Detect which cell encompasses the target text, then output its (x, y) center coordinate. 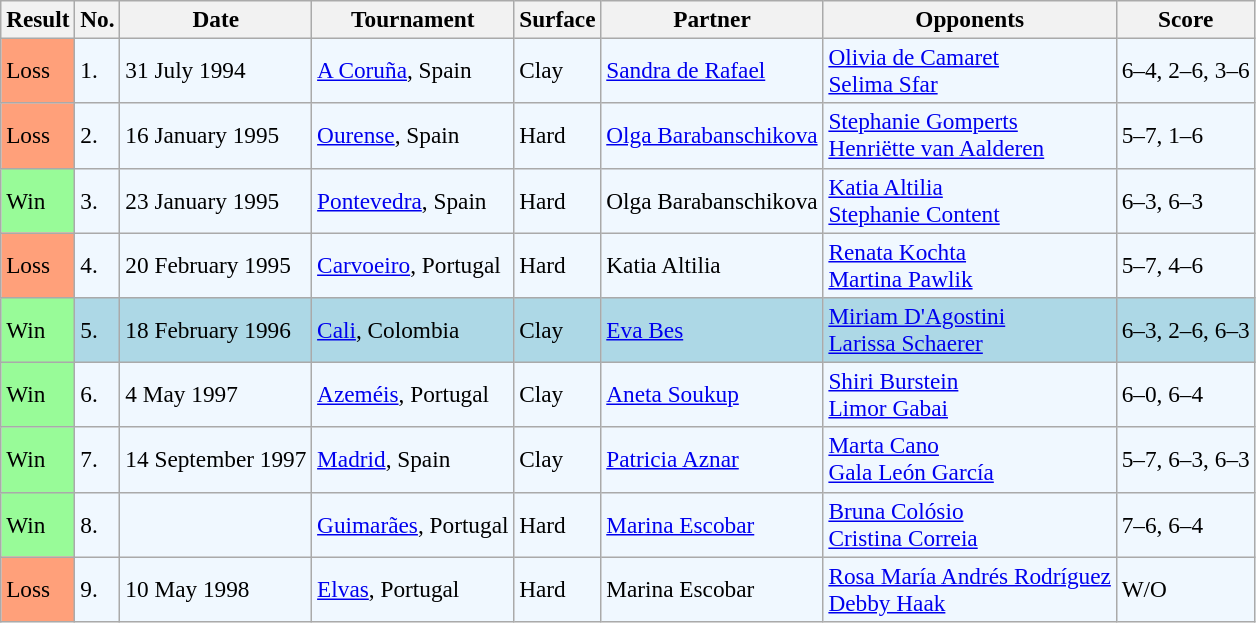
5. (98, 330)
6. (98, 394)
A Coruña, Spain (413, 70)
1. (98, 70)
Guimarães, Portugal (413, 524)
Pontevedra, Spain (413, 200)
Score (1186, 19)
31 July 1994 (216, 70)
Katia Altilia Stephanie Content (970, 200)
14 September 1997 (216, 460)
7–6, 6–4 (1186, 524)
Cali, Colombia (413, 330)
Result (38, 19)
Partner (712, 19)
9. (98, 588)
7. (98, 460)
Date (216, 19)
Olivia de Camaret Selima Sfar (970, 70)
Katia Altilia (712, 264)
4 May 1997 (216, 394)
Marta Cano Gala León García (970, 460)
Surface (558, 19)
5–7, 6–3, 6–3 (1186, 460)
Tournament (413, 19)
Elvas, Portugal (413, 588)
Ourense, Spain (413, 136)
Patricia Aznar (712, 460)
Stephanie Gomperts Henriëtte van Aalderen (970, 136)
Aneta Soukup (712, 394)
5–7, 1–6 (1186, 136)
6–0, 6–4 (1186, 394)
Bruna Colósio Cristina Correia (970, 524)
10 May 1998 (216, 588)
Miriam D'Agostini Larissa Schaerer (970, 330)
23 January 1995 (216, 200)
Shiri Burstein Limor Gabai (970, 394)
Carvoeiro, Portugal (413, 264)
Eva Bes (712, 330)
3. (98, 200)
6–3, 2–6, 6–3 (1186, 330)
6–4, 2–6, 3–6 (1186, 70)
18 February 1996 (216, 330)
2. (98, 136)
5–7, 4–6 (1186, 264)
Madrid, Spain (413, 460)
6–3, 6–3 (1186, 200)
20 February 1995 (216, 264)
8. (98, 524)
Renata Kochta Martina Pawlik (970, 264)
W/O (1186, 588)
Opponents (970, 19)
Azeméis, Portugal (413, 394)
Rosa María Andrés Rodríguez Debby Haak (970, 588)
16 January 1995 (216, 136)
No. (98, 19)
Sandra de Rafael (712, 70)
4. (98, 264)
